Provide the (x, y) coordinate of the cell's center where the given text is located.  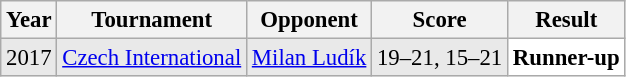
Tournament (152, 20)
Year (29, 20)
Opponent (310, 20)
Czech International (152, 58)
Milan Ludík (310, 58)
Runner-up (566, 58)
Score (440, 20)
2017 (29, 58)
Result (566, 20)
19–21, 15–21 (440, 58)
